Return [X, Y] of the center of cell containing provided text 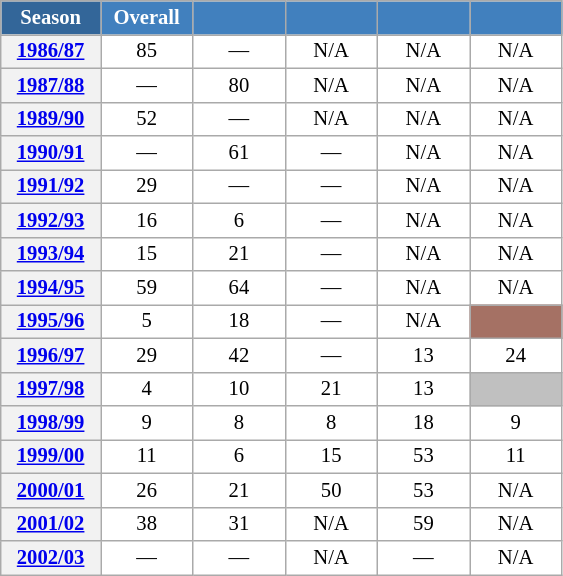
38 [146, 524]
50 [331, 490]
1993/94 [51, 254]
Overall [146, 17]
42 [239, 355]
1998/99 [51, 423]
1989/90 [51, 119]
1997/98 [51, 389]
24 [516, 355]
1991/92 [51, 186]
1994/95 [51, 287]
1999/00 [51, 456]
16 [146, 220]
2000/01 [51, 490]
4 [146, 389]
85 [146, 51]
1996/97 [51, 355]
5 [146, 321]
1987/88 [51, 85]
31 [239, 524]
2001/02 [51, 524]
1990/91 [51, 153]
64 [239, 287]
1992/93 [51, 220]
80 [239, 85]
10 [239, 389]
Season [51, 17]
2002/03 [51, 557]
61 [239, 153]
1986/87 [51, 51]
1995/96 [51, 321]
26 [146, 490]
52 [146, 119]
